Capture the cell that displays the provided text and extract its [X, Y] central coordinate. 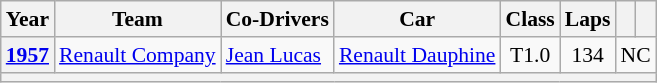
Class [530, 19]
Co-Drivers [278, 19]
Renault Dauphine [418, 55]
NC [636, 55]
134 [588, 55]
Car [418, 19]
Renault Company [138, 55]
Jean Lucas [278, 55]
Team [138, 19]
1957 [28, 55]
Laps [588, 19]
T1.0 [530, 55]
Year [28, 19]
